Capture the cell that displays the provided text and extract its (x, y) central coordinate. 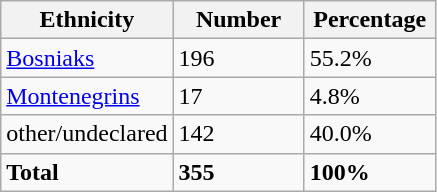
Number (238, 20)
Ethnicity (87, 20)
40.0% (370, 134)
142 (238, 134)
Total (87, 172)
55.2% (370, 58)
Montenegrins (87, 96)
4.8% (370, 96)
196 (238, 58)
Bosniaks (87, 58)
355 (238, 172)
Percentage (370, 20)
other/undeclared (87, 134)
100% (370, 172)
17 (238, 96)
